Return (x, y) of the center of cell containing provided text 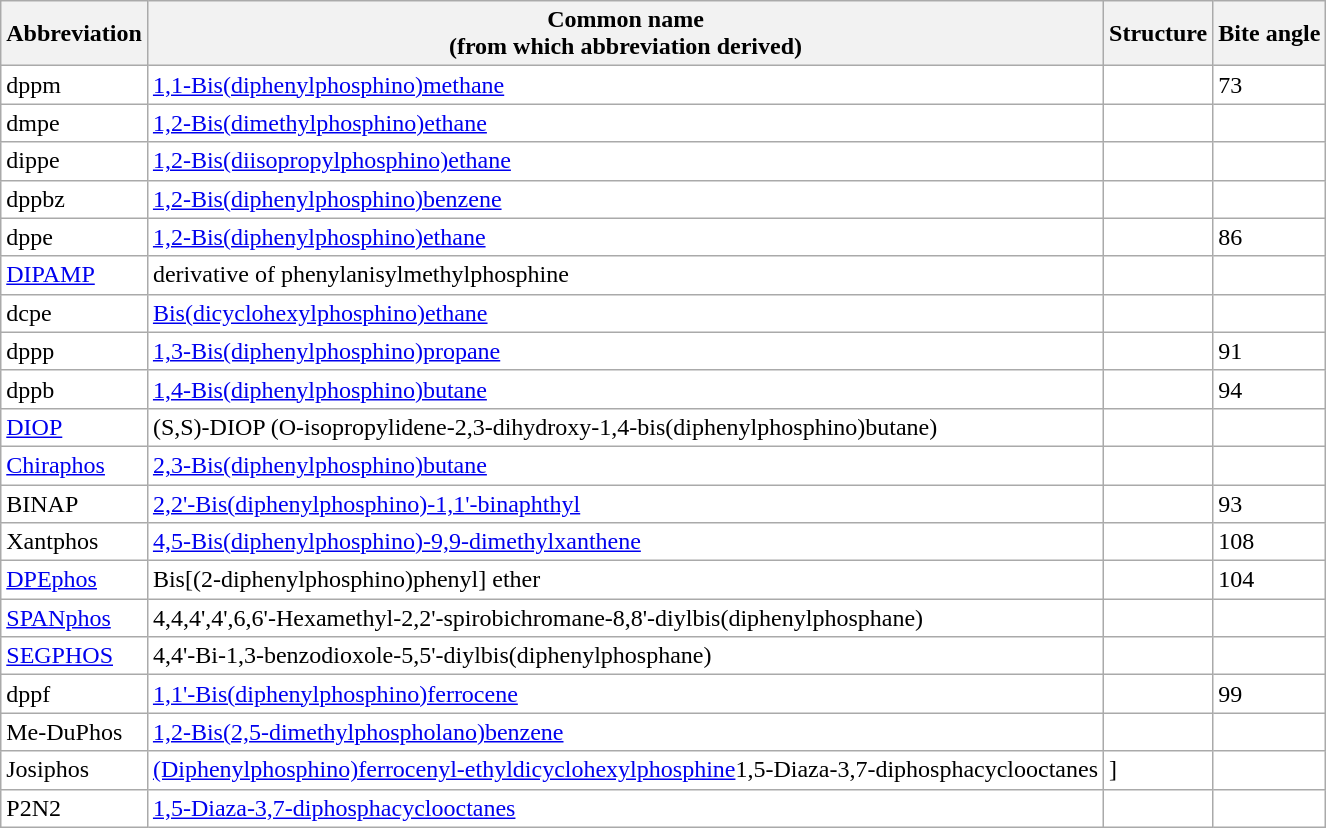
4,4,4',4',6,6'-Hexamethyl-2,2'-spirobichromane-8,8'-diylbis(diphenylphosphane) (625, 618)
DIPAMP (74, 275)
dppb (74, 389)
93 (1270, 503)
1,2-Bis(2,5-dimethylphospholano)benzene (625, 732)
Bis(dicyclohexylphosphino)ethane (625, 313)
Abbreviation (74, 34)
104 (1270, 580)
dcpe (74, 313)
Chiraphos (74, 465)
99 (1270, 694)
dppe (74, 237)
dippe (74, 161)
Structure (1158, 34)
Xantphos (74, 542)
1,4-Bis(diphenylphosphino)butane (625, 389)
1,1-Bis(diphenylphosphino)methane (625, 85)
dppf (74, 694)
4,4'-Bi-1,3-benzodioxole-5,5'-diylbis(diphenylphosphane) (625, 656)
DPEphos (74, 580)
(S,S)-DIOP (O-isopropylidene-2,3-dihydroxy-1,4-bis(diphenylphosphino)butane) (625, 427)
1,2-Bis(diisopropylphosphino)ethane (625, 161)
1,2-Bis(diphenylphosphino)benzene (625, 199)
86 (1270, 237)
Bis[(2-diphenylphosphino)phenyl] ether (625, 580)
DIOP (74, 427)
P2N2 (74, 808)
Josiphos (74, 770)
BINAP (74, 503)
108 (1270, 542)
dppbz (74, 199)
2,2'-Bis(diphenylphosphino)-1,1'-binaphthyl (625, 503)
1,2-Bis(dimethylphosphino)ethane (625, 123)
SEGPHOS (74, 656)
91 (1270, 351)
1,3-Bis(diphenylphosphino)propane (625, 351)
dmpe (74, 123)
2,3-Bis(diphenylphosphino)butane (625, 465)
derivative of phenylanisylmethylphosphine (625, 275)
Bite angle (1270, 34)
94 (1270, 389)
] (1158, 770)
Me-DuPhos (74, 732)
1,5-Diaza-3,7-diphosphacyclooctanes (625, 808)
4,5-Bis(diphenylphosphino)-9,9-dimethylxanthene (625, 542)
dppm (74, 85)
1,1'-Bis(diphenylphosphino)ferrocene (625, 694)
(Diphenylphosphino)ferrocenyl-ethyldicyclohexylphosphine1,5-Diaza-3,7-diphosphacyclooctanes (625, 770)
Common name(from which abbreviation derived) (625, 34)
1,2-Bis(diphenylphosphino)ethane (625, 237)
SPANphos (74, 618)
dppp (74, 351)
73 (1270, 85)
